Return [X, Y] of the center of cell containing provided text 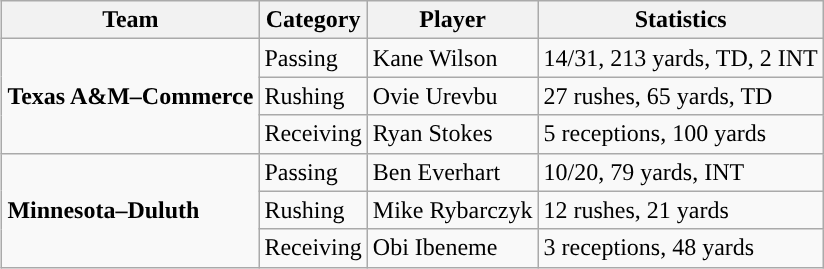
Texas A&M–Commerce [130, 96]
Ryan Stokes [452, 134]
14/31, 213 yards, TD, 2 INT [680, 58]
10/20, 79 yards, INT [680, 172]
Minnesota–Duluth [130, 210]
Obi Ibeneme [452, 248]
3 receptions, 48 yards [680, 248]
Ben Everhart [452, 172]
5 receptions, 100 yards [680, 134]
27 rushes, 65 yards, TD [680, 96]
Statistics [680, 20]
Kane Wilson [452, 58]
Mike Rybarczyk [452, 210]
Ovie Urevbu [452, 96]
Player [452, 20]
Team [130, 20]
Category [313, 20]
12 rushes, 21 yards [680, 210]
